For the text-containing cell, return its midpoint in [x, y] coordinate format. 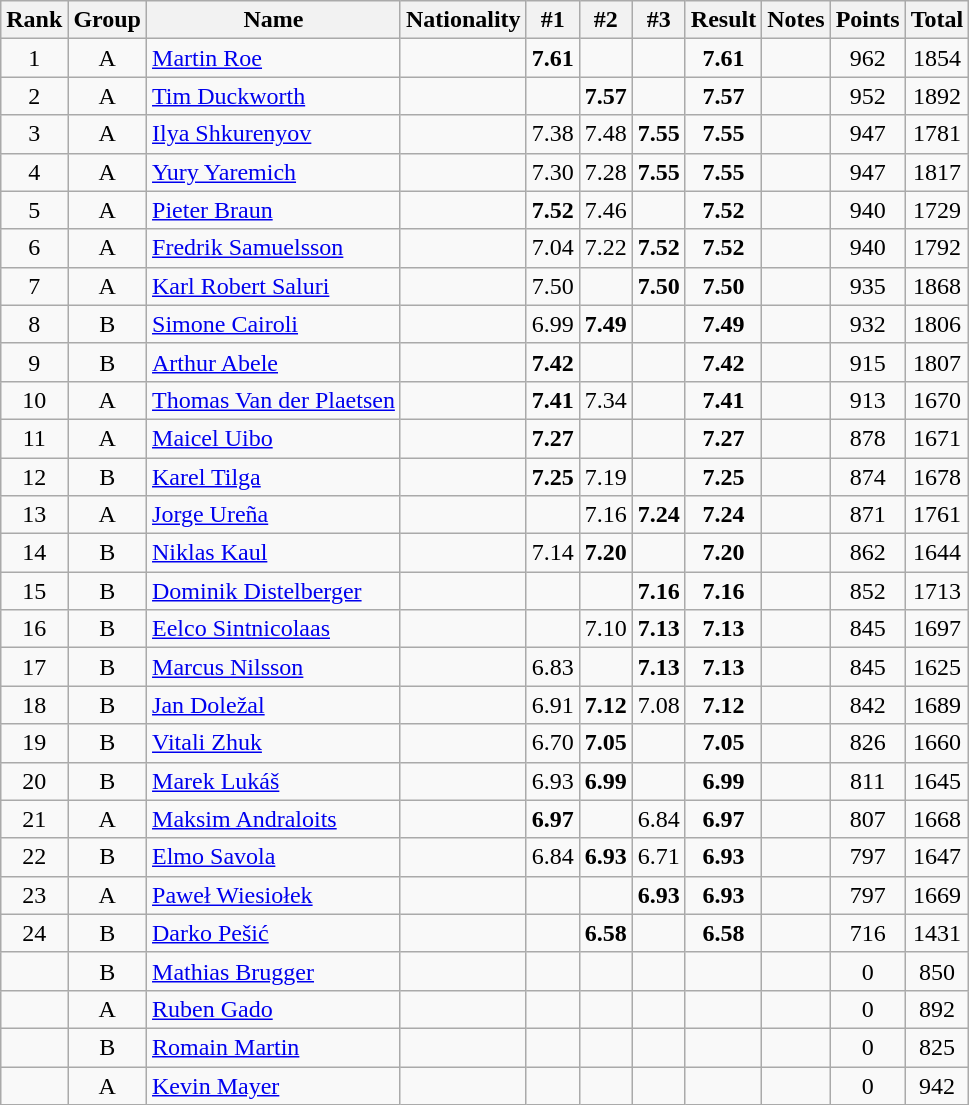
1854 [937, 58]
Niklas Kaul [274, 553]
4 [34, 172]
Simone Cairoli [274, 324]
Maicel Uibo [274, 438]
7.38 [552, 134]
7.28 [606, 172]
#1 [552, 20]
962 [868, 58]
Eelco Sintnicolaas [274, 629]
Marek Lukáš [274, 781]
952 [868, 96]
7 [34, 286]
716 [868, 933]
Elmo Savola [274, 857]
Romain Martin [274, 1047]
1625 [937, 667]
Dominik Distelberger [274, 591]
807 [868, 819]
Kevin Mayer [274, 1085]
24 [34, 933]
862 [868, 553]
842 [868, 705]
6.83 [552, 667]
11 [34, 438]
1892 [937, 96]
1697 [937, 629]
1781 [937, 134]
Jan Doležal [274, 705]
17 [34, 667]
Rank [34, 20]
1792 [937, 248]
10 [34, 400]
1431 [937, 933]
19 [34, 743]
1644 [937, 553]
Ruben Gado [274, 1009]
871 [868, 515]
6.70 [552, 743]
Maksim Andraloits [274, 819]
Group [108, 20]
Points [868, 20]
6.71 [658, 857]
5 [34, 210]
852 [868, 591]
1647 [937, 857]
1670 [937, 400]
2 [34, 96]
7.30 [552, 172]
Arthur Abele [274, 362]
Result [723, 20]
932 [868, 324]
1807 [937, 362]
Mathias Brugger [274, 971]
7.14 [552, 553]
Karl Robert Saluri [274, 286]
7.46 [606, 210]
1668 [937, 819]
23 [34, 895]
8 [34, 324]
Notes [796, 20]
942 [937, 1085]
874 [868, 477]
12 [34, 477]
6 [34, 248]
13 [34, 515]
7.34 [606, 400]
1678 [937, 477]
Name [274, 20]
Paweł Wiesiołek [274, 895]
1689 [937, 705]
7.04 [552, 248]
15 [34, 591]
811 [868, 781]
915 [868, 362]
7.48 [606, 134]
1817 [937, 172]
Vitali Zhuk [274, 743]
Ilya Shkurenyov [274, 134]
Fredrik Samuelsson [274, 248]
7.08 [658, 705]
1669 [937, 895]
6.91 [552, 705]
#2 [606, 20]
913 [868, 400]
878 [868, 438]
9 [34, 362]
Martin Roe [274, 58]
1806 [937, 324]
1660 [937, 743]
Jorge Ureña [274, 515]
1645 [937, 781]
892 [937, 1009]
1868 [937, 286]
1729 [937, 210]
825 [937, 1047]
7.22 [606, 248]
Yury Yaremich [274, 172]
Darko Pešić [274, 933]
Thomas Van der Plaetsen [274, 400]
#3 [658, 20]
18 [34, 705]
Marcus Nilsson [274, 667]
Tim Duckworth [274, 96]
1 [34, 58]
16 [34, 629]
21 [34, 819]
935 [868, 286]
7.19 [606, 477]
1761 [937, 515]
Nationality [463, 20]
826 [868, 743]
14 [34, 553]
20 [34, 781]
Total [937, 20]
Karel Tilga [274, 477]
22 [34, 857]
Pieter Braun [274, 210]
850 [937, 971]
7.10 [606, 629]
1713 [937, 591]
1671 [937, 438]
3 [34, 134]
